Pinpoint the cell where the given text exists, returning its [x, y] midpoint coordinate. 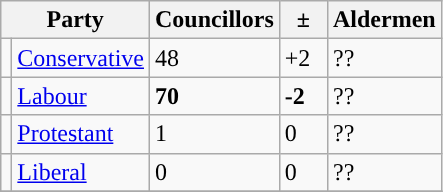
Liberal [81, 172]
-2 [303, 96]
48 [215, 58]
± [303, 20]
Party [76, 20]
+2 [303, 58]
Protestant [81, 134]
Conservative [81, 58]
70 [215, 96]
1 [215, 134]
Labour [81, 96]
Councillors [215, 20]
Aldermen [384, 20]
